Search for the cell housing the specified text and yield its (X, Y) center coordinate. 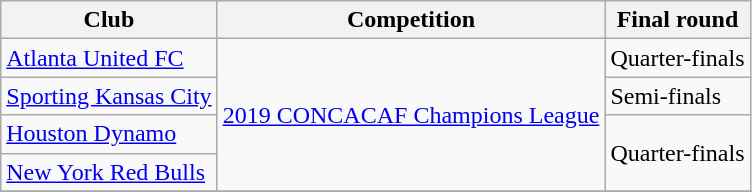
2019 CONCACAF Champions League (411, 115)
Atlanta United FC (109, 58)
Final round (678, 20)
Sporting Kansas City (109, 96)
New York Red Bulls (109, 172)
Club (109, 20)
Competition (411, 20)
Houston Dynamo (109, 134)
Semi-finals (678, 96)
